From the cell containing the given text, extract its center point as (x, y) coordinate. 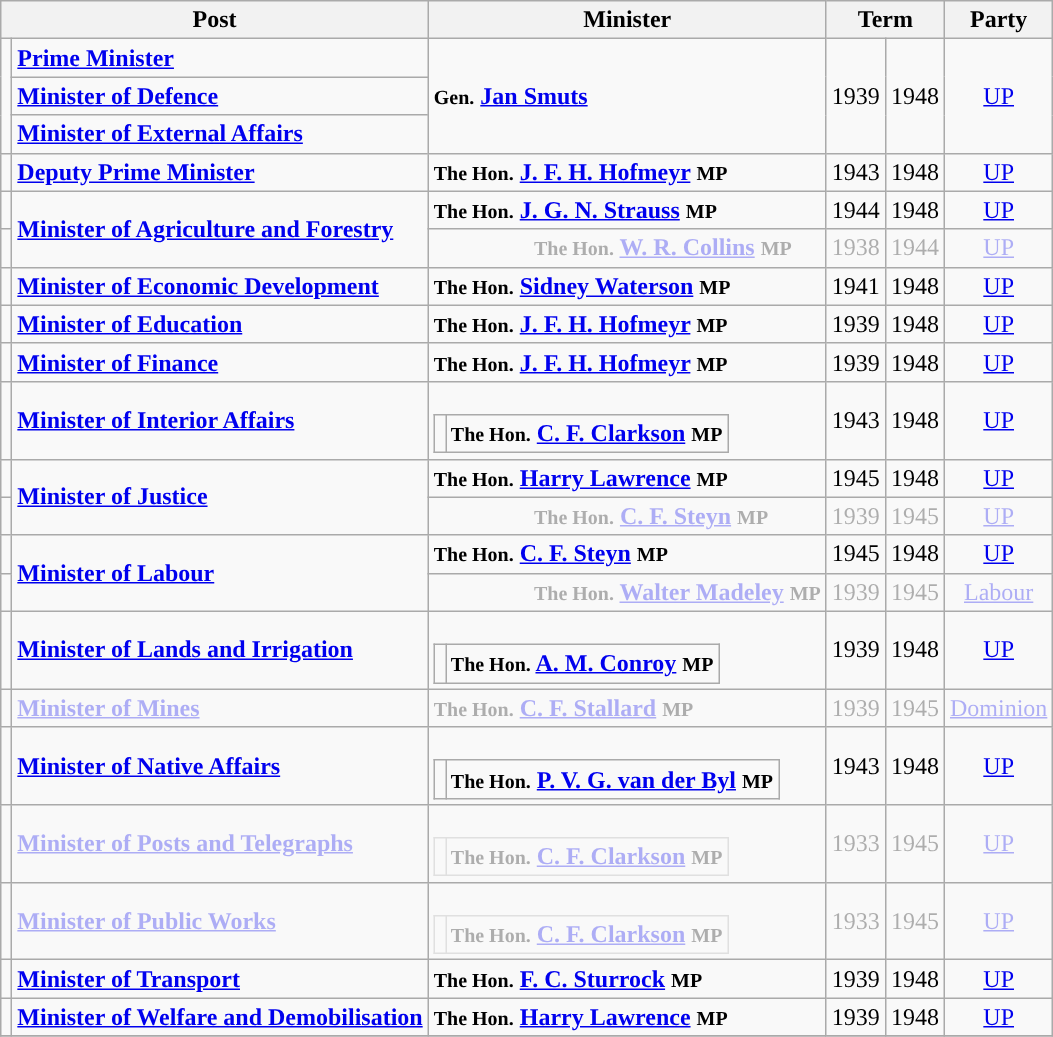
Labour (998, 592)
1938 (856, 248)
Post (214, 20)
Minister of Interior Affairs (220, 420)
Party (998, 20)
Gen. Jan Smuts (627, 96)
The Hon. Walter Madeley MP (627, 592)
Deputy Prime Minister (220, 172)
Minister of Justice (220, 497)
Term (885, 20)
Minister of Labour (220, 573)
Minister of Defence (220, 96)
Minister of Posts and Telegraphs (220, 844)
1941 (856, 286)
The Hon. Sidney Waterson MP (627, 286)
Minister of Education (220, 324)
Minister of Welfare and Demobilisation (220, 1017)
The Hon. W. R. Collins MP (627, 248)
Minister of Finance (220, 362)
Minister of Transport (220, 979)
Prime Minister (220, 58)
Minister of Native Affairs (220, 766)
Minister (627, 20)
Minister of Economic Development (220, 286)
Minister of Public Works (220, 921)
Minister of Lands and Irrigation (220, 650)
The Hon. J. G. N. Strauss MP (627, 210)
The Hon. C. F. Stallard MP (627, 708)
Minister of Mines (220, 708)
The Hon. F. C. Sturrock MP (627, 979)
Minister of Agriculture and Forestry (220, 229)
Dominion (998, 708)
Minister of External Affairs (220, 134)
